Return [x, y] of the center of cell containing provided text 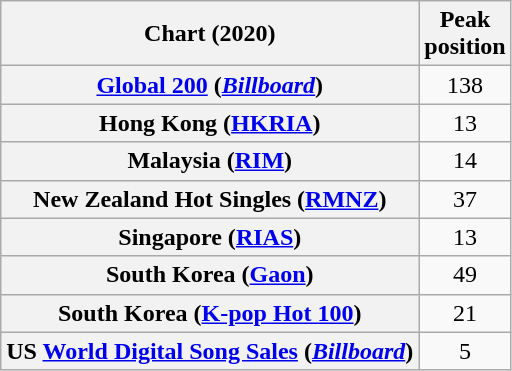
37 [465, 199]
49 [465, 275]
5 [465, 351]
Peakposition [465, 34]
US World Digital Song Sales (Billboard) [210, 351]
South Korea (Gaon) [210, 275]
New Zealand Hot Singles (RMNZ) [210, 199]
21 [465, 313]
Singapore (RIAS) [210, 237]
Global 200 (Billboard) [210, 85]
Hong Kong (HKRIA) [210, 123]
14 [465, 161]
South Korea (K-pop Hot 100) [210, 313]
138 [465, 85]
Chart (2020) [210, 34]
Malaysia (RIM) [210, 161]
